Detect which cell encompasses the target text, then output its (X, Y) center coordinate. 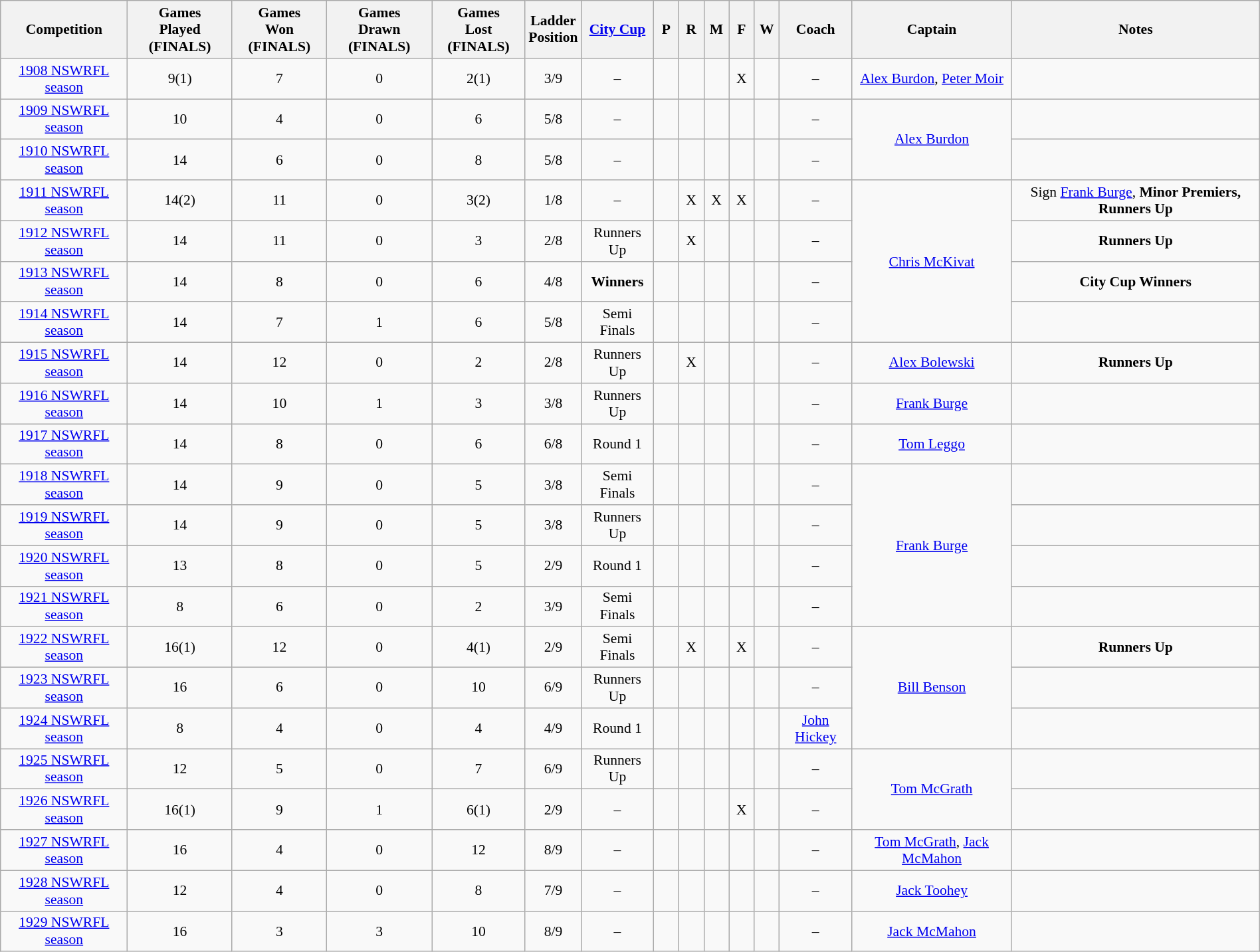
1929 NSWRFL season (64, 931)
Notes (1135, 29)
Tom McGrath, Jack McMahon (932, 850)
Competition (64, 29)
1915 NSWRFL season (64, 363)
1924 NSWRFL season (64, 728)
1927 NSWRFL season (64, 850)
GamesLost (FINALS) (478, 29)
6(1) (478, 809)
Alex Bolewski (932, 363)
9(1) (179, 78)
John Hickey (816, 728)
Alex Burdon (932, 140)
1914 NSWRFL season (64, 323)
Jack McMahon (932, 931)
P (666, 29)
3(2) (478, 201)
6/8 (553, 444)
1918 NSWRFL season (64, 485)
4/9 (553, 728)
Jack Toohey (932, 890)
R (691, 29)
1928 NSWRFL season (64, 890)
1922 NSWRFL season (64, 647)
F (742, 29)
4(1) (478, 647)
7/9 (553, 890)
City Cup (618, 29)
Coach (816, 29)
1/8 (553, 201)
4/8 (553, 282)
1910 NSWRFL season (64, 159)
LadderPosition (553, 29)
1925 NSWRFL season (64, 769)
13 (179, 566)
1926 NSWRFL season (64, 809)
Alex Burdon, Peter Moir (932, 78)
1913 NSWRFL season (64, 282)
GamesWon (FINALS) (279, 29)
Chris McKivat (932, 261)
1917 NSWRFL season (64, 444)
1908 NSWRFL season (64, 78)
14(2) (179, 201)
2(1) (478, 78)
M (716, 29)
Captain (932, 29)
1920 NSWRFL season (64, 566)
Winners (618, 282)
GamesPlayed (FINALS) (179, 29)
1919 NSWRFL season (64, 525)
Sign Frank Burge, Minor Premiers, Runners Up (1135, 201)
1916 NSWRFL season (64, 404)
GamesDrawn (FINALS) (379, 29)
1912 NSWRFL season (64, 240)
1911 NSWRFL season (64, 201)
Tom Leggo (932, 444)
1923 NSWRFL season (64, 688)
City Cup Winners (1135, 282)
Bill Benson (932, 688)
Tom McGrath (932, 789)
1909 NSWRFL season (64, 120)
1921 NSWRFL season (64, 606)
W (767, 29)
